Output the (X, Y) coordinate of the center of the cell containing the given text.  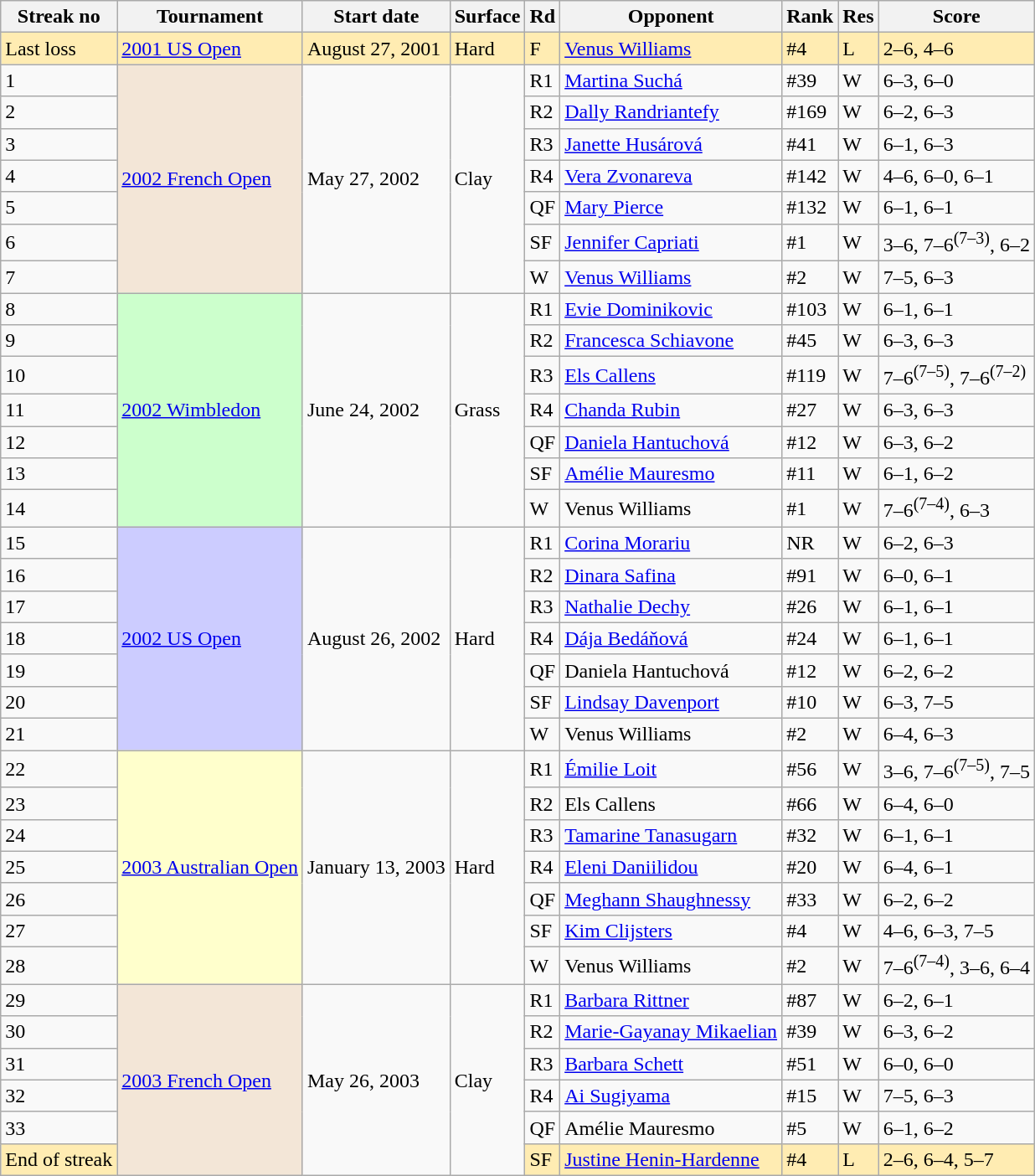
Evie Dominikovic (672, 309)
#32 (811, 835)
January 13, 2003 (376, 868)
6–0, 6–0 (956, 1064)
1 (59, 80)
May 26, 2003 (376, 1080)
Rank (811, 17)
Dája Bedáňová (672, 638)
2 (59, 112)
21 (59, 735)
#142 (811, 176)
#87 (811, 1000)
6–0, 6–1 (956, 575)
Tournament (210, 17)
15 (59, 543)
18 (59, 638)
Opponent (672, 17)
Dally Randriantefy (672, 112)
#119 (811, 375)
Eleni Daniilidou (672, 867)
17 (59, 606)
August 27, 2001 (376, 49)
August 26, 2002 (376, 638)
Francesca Schiavone (672, 341)
7 (59, 277)
Tamarine Tanasugarn (672, 835)
2002 Wimbledon (210, 410)
6–2, 6–1 (956, 1000)
#26 (811, 606)
26 (59, 899)
Émilie Loit (672, 769)
6–1, 6–3 (956, 144)
19 (59, 670)
#33 (811, 899)
#41 (811, 144)
7–6(7–5), 7–6(7–2) (956, 375)
Ai Sugiyama (672, 1096)
End of streak (59, 1159)
Justine Henin-Hardenne (672, 1159)
6–3, 6–0 (956, 80)
8 (59, 309)
2–6, 6–4, 5–7 (956, 1159)
23 (59, 803)
24 (59, 835)
22 (59, 769)
4–6, 6–0, 6–1 (956, 176)
2003 French Open (210, 1080)
Barbara Rittner (672, 1000)
Janette Husárová (672, 144)
3–6, 7–6(7–5), 7–5 (956, 769)
Res (858, 17)
F (543, 49)
2002 French Open (210, 179)
Corina Morariu (672, 543)
Score (956, 17)
Meghann Shaughnessy (672, 899)
4 (59, 176)
6–4, 6–1 (956, 867)
29 (59, 1000)
3–6, 7–6(7–3), 6–2 (956, 243)
Grass (487, 410)
#45 (811, 341)
27 (59, 931)
30 (59, 1032)
20 (59, 703)
16 (59, 575)
Last loss (59, 49)
32 (59, 1096)
33 (59, 1127)
June 24, 2002 (376, 410)
6–4, 6–3 (956, 735)
Jennifer Capriati (672, 243)
7–6(7–4), 6–3 (956, 509)
Barbara Schett (672, 1064)
9 (59, 341)
#24 (811, 638)
25 (59, 867)
#51 (811, 1064)
May 27, 2002 (376, 179)
Surface (487, 17)
28 (59, 967)
2002 US Open (210, 638)
Start date (376, 17)
Marie-Gayanay Mikaelian (672, 1032)
Martina Suchá (672, 80)
11 (59, 410)
2001 US Open (210, 49)
#132 (811, 208)
Chanda Rubin (672, 410)
6–3, 7–5 (956, 703)
#66 (811, 803)
7–6(7–4), 3–6, 6–4 (956, 967)
NR (811, 543)
5 (59, 208)
Rd (543, 17)
#27 (811, 410)
14 (59, 509)
Lindsay Davenport (672, 703)
#91 (811, 575)
13 (59, 474)
6 (59, 243)
31 (59, 1064)
Mary Pierce (672, 208)
Nathalie Dechy (672, 606)
2003 Australian Open (210, 868)
Kim Clijsters (672, 931)
#5 (811, 1127)
Streak no (59, 17)
10 (59, 375)
#11 (811, 474)
#56 (811, 769)
3 (59, 144)
4–6, 6–3, 7–5 (956, 931)
#20 (811, 867)
Vera Zvonareva (672, 176)
#169 (811, 112)
#103 (811, 309)
#10 (811, 703)
Dinara Safina (672, 575)
6–4, 6–0 (956, 803)
#15 (811, 1096)
2–6, 4–6 (956, 49)
12 (59, 442)
